Search for the cell housing the specified text and yield its (X, Y) center coordinate. 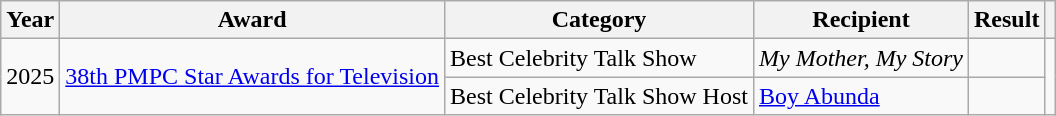
2025 (30, 77)
Category (600, 20)
Best Celebrity Talk Show (600, 58)
My Mother, My Story (860, 58)
Boy Abunda (860, 96)
Year (30, 20)
Recipient (860, 20)
Award (252, 20)
Best Celebrity Talk Show Host (600, 96)
38th PMPC Star Awards for Television (252, 77)
Result (1007, 20)
